Return the (x, y) coordinate for the center point of the cell that contains the specified text.  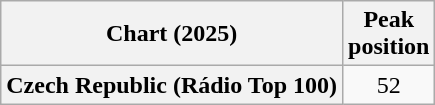
Peakposition (389, 34)
Czech Republic (Rádio Top 100) (172, 85)
52 (389, 85)
Chart (2025) (172, 34)
